From the cell containing the given text, extract its center point as (X, Y) coordinate. 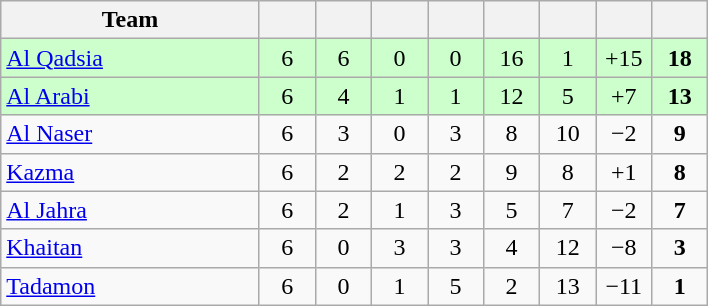
Al Arabi (130, 96)
Al Jahra (130, 210)
10 (568, 134)
Al Naser (130, 134)
−11 (624, 286)
16 (512, 58)
+1 (624, 172)
Tadamon (130, 286)
−8 (624, 248)
+15 (624, 58)
+7 (624, 96)
Khaitan (130, 248)
Team (130, 20)
Al Qadsia (130, 58)
Kazma (130, 172)
18 (680, 58)
